Pinpoint the cell where the given text exists, returning its [X, Y] midpoint coordinate. 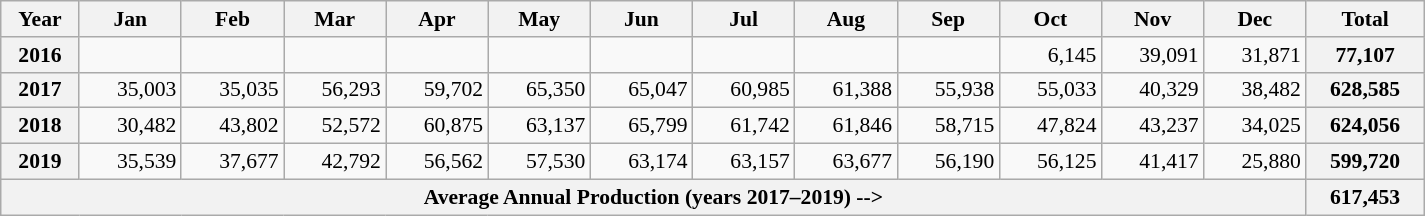
Oct [1050, 19]
2016 [40, 55]
May [539, 19]
63,174 [641, 162]
617,453 [1365, 197]
2018 [40, 126]
Aug [846, 19]
35,035 [232, 90]
59,702 [437, 90]
2017 [40, 90]
43,237 [1152, 126]
57,530 [539, 162]
63,677 [846, 162]
39,091 [1152, 55]
40,329 [1152, 90]
25,880 [1255, 162]
624,056 [1365, 126]
65,350 [539, 90]
Jan [130, 19]
Sep [948, 19]
56,125 [1050, 162]
63,157 [744, 162]
61,846 [846, 126]
Year [40, 19]
63,137 [539, 126]
56,190 [948, 162]
60,875 [437, 126]
599,720 [1365, 162]
58,715 [948, 126]
Jun [641, 19]
43,802 [232, 126]
34,025 [1255, 126]
65,799 [641, 126]
35,539 [130, 162]
47,824 [1050, 126]
55,033 [1050, 90]
65,047 [641, 90]
41,417 [1152, 162]
35,003 [130, 90]
56,293 [335, 90]
52,572 [335, 126]
Nov [1152, 19]
61,742 [744, 126]
Average Annual Production (years 2017–2019) --> [654, 197]
Total [1365, 19]
77,107 [1365, 55]
38,482 [1255, 90]
628,585 [1365, 90]
30,482 [130, 126]
31,871 [1255, 55]
2019 [40, 162]
Apr [437, 19]
Mar [335, 19]
42,792 [335, 162]
60,985 [744, 90]
6,145 [1050, 55]
56,562 [437, 162]
37,677 [232, 162]
55,938 [948, 90]
61,388 [846, 90]
Dec [1255, 19]
Jul [744, 19]
Feb [232, 19]
